Pinpoint the cell where the given text exists, returning its (X, Y) midpoint coordinate. 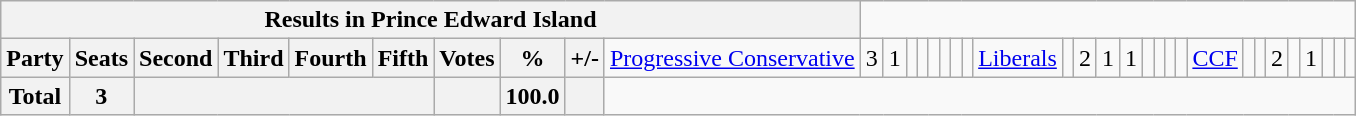
100.0 (532, 96)
Seats (101, 58)
+/- (584, 58)
% (532, 58)
Second (176, 58)
Total (35, 96)
Third (254, 58)
Votes (467, 58)
Liberals (1018, 58)
Results in Prince Edward Island (430, 20)
Party (35, 58)
Progressive Conservative (732, 58)
Fifth (403, 58)
Fourth (330, 58)
CCF (1215, 58)
